Output the (X, Y) coordinate of the center of the cell containing the given text.  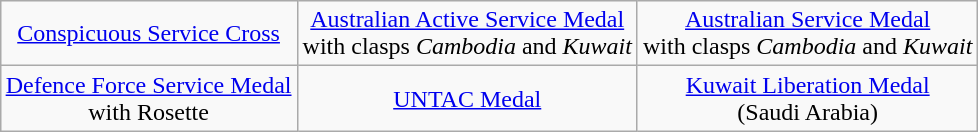
Defence Force Service Medalwith Rosette (148, 98)
Australian Active Service Medalwith clasps Cambodia and Kuwait (467, 34)
Kuwait Liberation Medal(Saudi Arabia) (807, 98)
UNTAC Medal (467, 98)
Conspicuous Service Cross (148, 34)
Australian Service Medalwith clasps Cambodia and Kuwait (807, 34)
